Determine the [X, Y] coordinate at the center of the cell enclosing the given text.  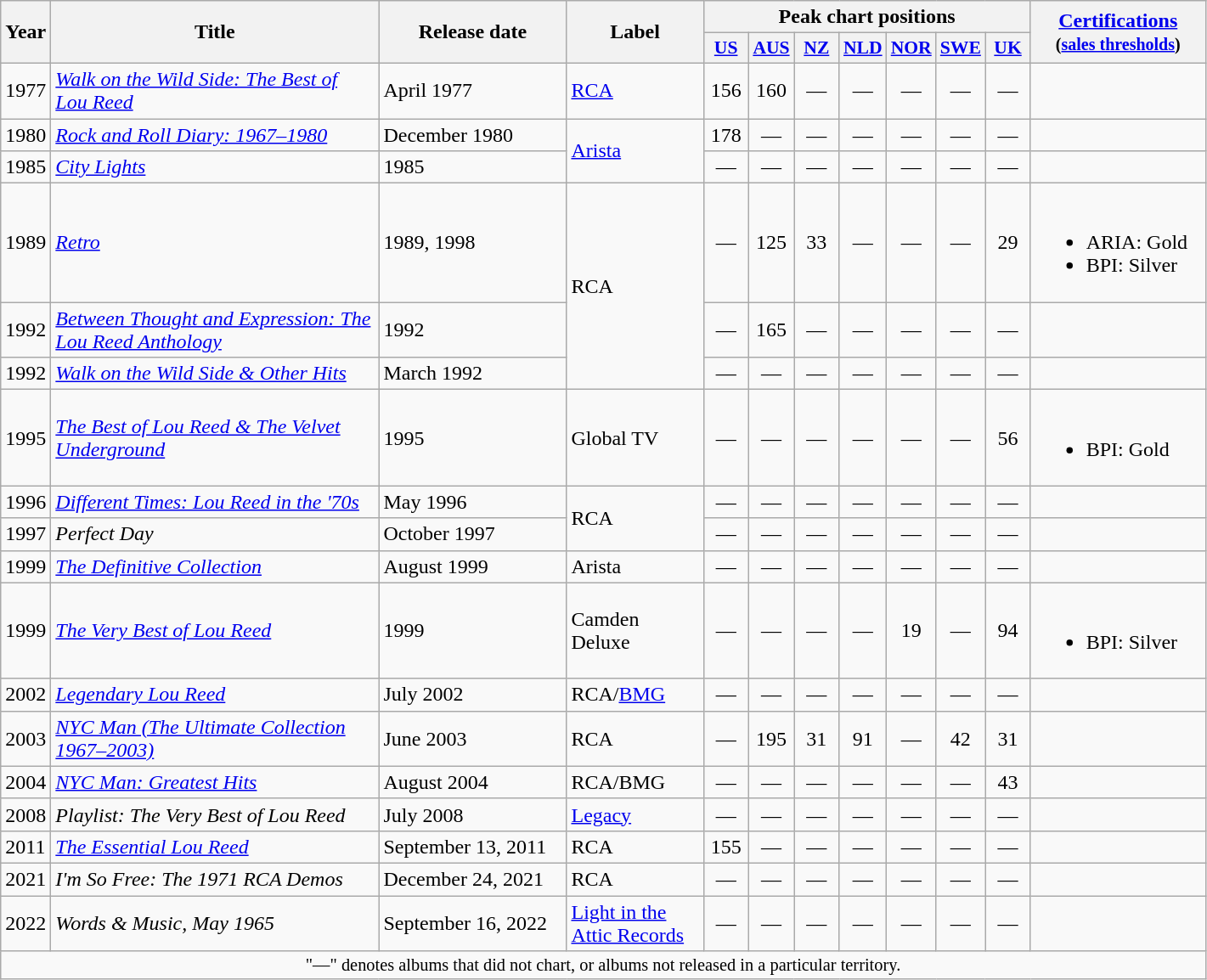
2022 [25, 922]
August 2004 [472, 782]
178 [725, 135]
94 [1007, 630]
NYC Man: Greatest Hits [215, 782]
165 [771, 329]
2021 [25, 879]
1997 [25, 534]
1989, 1998 [472, 243]
29 [1007, 243]
The Very Best of Lou Reed [215, 630]
Words & Music, May 1965 [215, 922]
NLD [863, 48]
Perfect Day [215, 534]
August 1999 [472, 566]
2002 [25, 695]
March 1992 [472, 374]
Release date [472, 32]
2004 [25, 782]
Legendary Lou Reed [215, 695]
BPI: Silver [1118, 630]
September 16, 2022 [472, 922]
Title [215, 32]
1977 [25, 90]
19 [911, 630]
2008 [25, 814]
33 [817, 243]
156 [725, 90]
BPI: Gold [1118, 438]
155 [725, 847]
Label [635, 32]
December 1980 [472, 135]
ARIA: GoldBPI: Silver [1118, 243]
Walk on the Wild Side: The Best of Lou Reed [215, 90]
43 [1007, 782]
Between Thought and Expression: The Lou Reed Anthology [215, 329]
"—" denotes albums that did not chart, or albums not released in a particular territory. [603, 966]
56 [1007, 438]
Legacy [635, 814]
Playlist: The Very Best of Lou Reed [215, 814]
160 [771, 90]
US [725, 48]
91 [863, 739]
September 13, 2011 [472, 847]
City Lights [215, 167]
July 2008 [472, 814]
Rock and Roll Diary: 1967–1980 [215, 135]
Year [25, 32]
June 2003 [472, 739]
December 24, 2021 [472, 879]
AUS [771, 48]
2011 [25, 847]
2003 [25, 739]
Retro [215, 243]
Camden Deluxe [635, 630]
125 [771, 243]
Certifications(sales thresholds) [1118, 32]
NYC Man (The Ultimate Collection 1967–2003) [215, 739]
SWE [961, 48]
195 [771, 739]
42 [961, 739]
1980 [25, 135]
Different Times: Lou Reed in the '70s [215, 502]
Light in the Attic Records [635, 922]
I'm So Free: The 1971 RCA Demos [215, 879]
May 1996 [472, 502]
The Definitive Collection [215, 566]
UK [1007, 48]
The Best of Lou Reed & The Velvet Underground [215, 438]
1989 [25, 243]
July 2002 [472, 695]
April 1977 [472, 90]
Walk on the Wild Side & Other Hits [215, 374]
Global TV [635, 438]
The Essential Lou Reed [215, 847]
Peak chart positions [866, 17]
NOR [911, 48]
October 1997 [472, 534]
NZ [817, 48]
1996 [25, 502]
